Provide the (X, Y) coordinate of the cell's center where the given text is located.  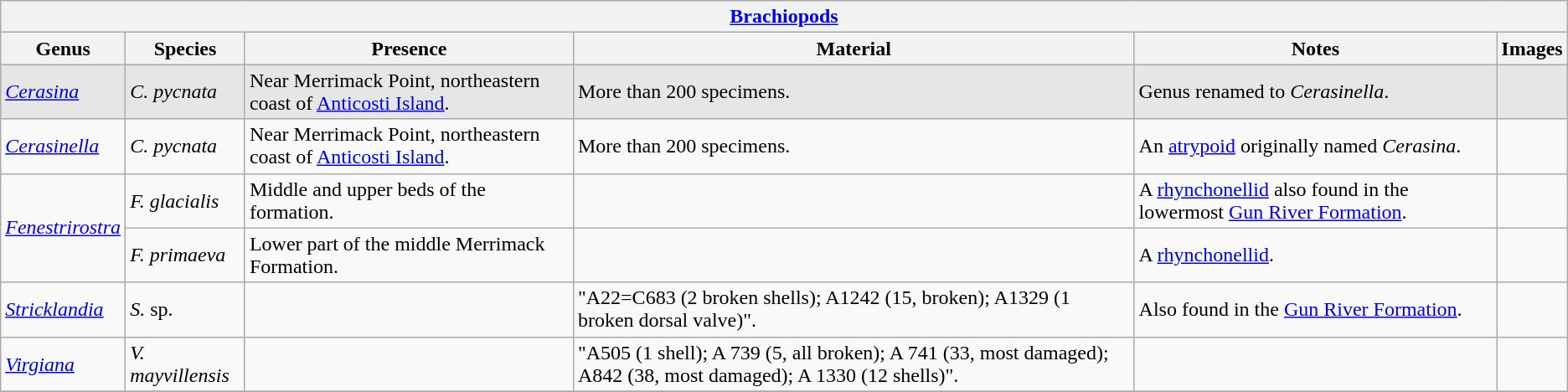
A rhynchonellid. (1315, 255)
F. glacialis (186, 201)
Fenestrirostra (64, 228)
"A505 (1 shell); A 739 (5, all broken); A 741 (33, most damaged); A842 (38, most damaged); A 1330 (12 shells)". (854, 364)
An atrypoid originally named Cerasina. (1315, 146)
Species (186, 49)
Lower part of the middle Merrimack Formation. (409, 255)
S. sp. (186, 310)
"A22=C683 (2 broken shells); A1242 (15, broken); A1329 (1 broken dorsal valve)". (854, 310)
Virgiana (64, 364)
Brachiopods (784, 17)
Material (854, 49)
Cerasina (64, 92)
Notes (1315, 49)
Also found in the Gun River Formation. (1315, 310)
V. mayvillensis (186, 364)
Cerasinella (64, 146)
Genus renamed to Cerasinella. (1315, 92)
Images (1532, 49)
Genus (64, 49)
A rhynchonellid also found in the lowermost Gun River Formation. (1315, 201)
F. primaeva (186, 255)
Middle and upper beds of the formation. (409, 201)
Presence (409, 49)
Stricklandia (64, 310)
